For the text-containing cell, return its midpoint in (x, y) coordinate format. 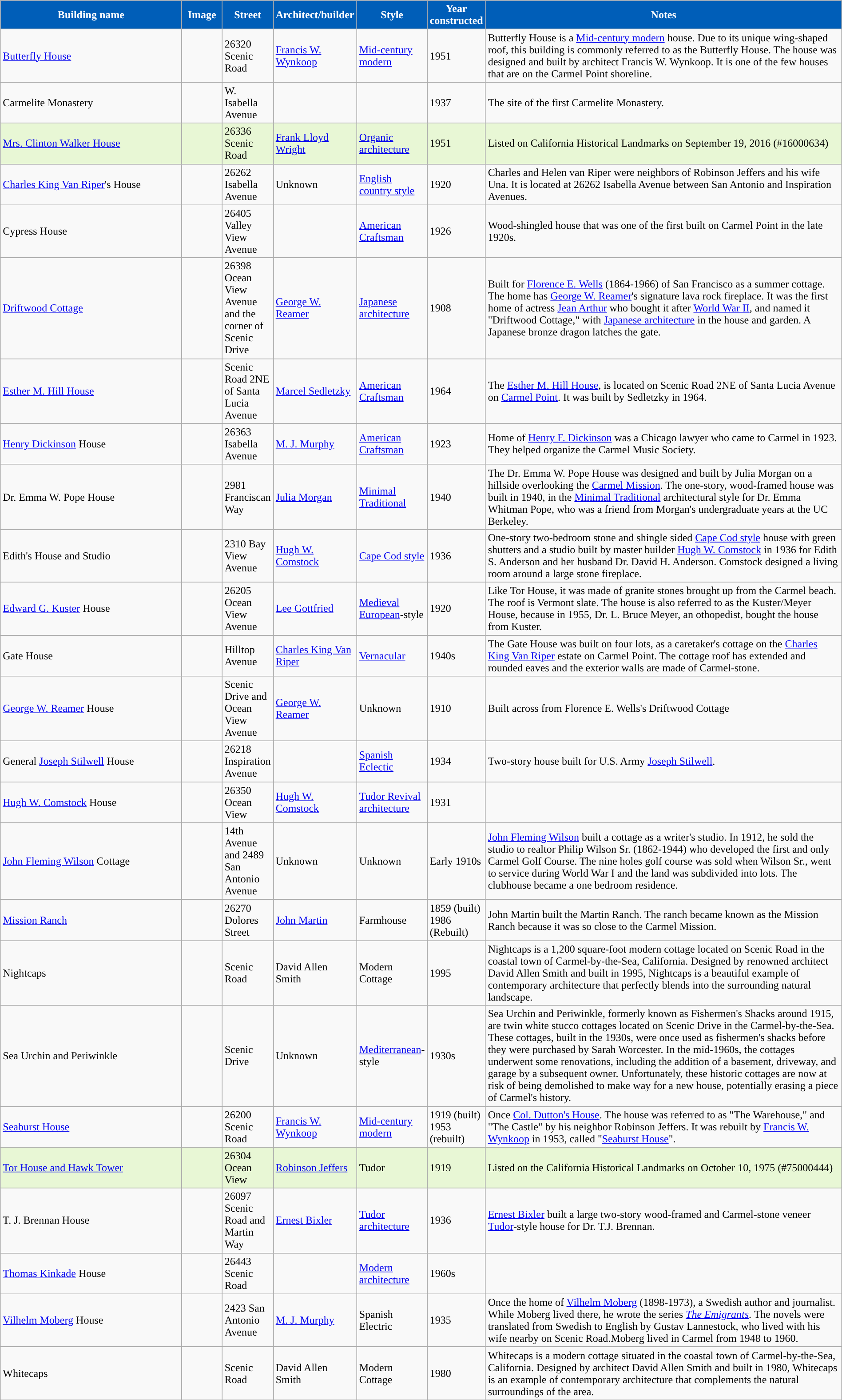
1930s (457, 1056)
Built across from Florence E. Wells's Driftwood Cottage (663, 709)
Vilhelm Moberg House (91, 1320)
Tudor (392, 1168)
1995 (457, 973)
1931 (457, 802)
Thomas Kinkade House (91, 1273)
Tudor architecture (392, 1221)
Nightcaps (91, 973)
Home of Henry F. Dickinson was a Chicago lawyer who came to Carmel in 1923. They helped organize the Carmel Music Society. (663, 444)
1859 (built) 1986 (Rebuilt) (457, 920)
26350 Ocean View (248, 802)
John Martin built the Martin Ranch. The ranch became known as the Mission Ranch because it was so close to the Carmel Mission. (663, 920)
Vernacular (392, 656)
John Fleming Wilson Cottage (91, 861)
Early 1910s (457, 861)
Building name (91, 15)
Year constructed (457, 15)
Scenic Road 2NE of Santa Lucia Avenue (248, 391)
26262 Isabella Avenue (248, 184)
Spanish Eclectic (392, 762)
2310 Bay View Avenue (248, 555)
14th Avenue and 2489 San Antonio Avenue (248, 861)
1940 (457, 497)
Scenic Drive and Ocean View Avenue (248, 709)
Hilltop Avenue (248, 656)
1964 (457, 391)
1908 (457, 308)
Mission Ranch (91, 920)
1940s (457, 656)
26443 Scenic Road (248, 1273)
Marcel Sedletzky (315, 391)
Medieval European-style (392, 609)
Ernest Bixler built a large two-story wood-framed and Carmel-stone veneer Tudor-style house for Dr. T.J. Brennan. (663, 1221)
1935 (457, 1320)
Notes (663, 15)
Henry Dickinson House (91, 444)
Listed on California Historical Landmarks on September 19, 2016 (#16000634) (663, 144)
Mrs. Clinton Walker House (91, 144)
Japanese architecture (392, 308)
1919 (built)1953 (rebuilt) (457, 1127)
1937 (457, 103)
Mediterranean-style (392, 1056)
1926 (457, 231)
1910 (457, 709)
Cypress House (91, 231)
Frank Lloyd Wright (315, 144)
1919 (457, 1168)
26304 Ocean View (248, 1168)
Edith's House and Studio (91, 555)
2981 Franciscan Way (248, 497)
Cape Cod style (392, 555)
Tudor Revival architecture (392, 802)
John Martin (315, 920)
Charles King Van Riper's House (91, 184)
26270 Dolores Street (248, 920)
The site of the first Carmelite Monastery. (663, 103)
1960s (457, 1273)
Lee Gottfried (315, 609)
26205 Ocean View Avenue (248, 609)
Ernest Bixler (315, 1221)
General Joseph Stilwell House (91, 762)
English country style (392, 184)
26336 Scenic Road (248, 144)
Street (248, 15)
Seaburst House (91, 1127)
Organic architecture (392, 144)
Scenic Drive (248, 1056)
1923 (457, 444)
Dr. Emma W. Pope House (91, 497)
W. Isabella Avenue (248, 103)
Modern architecture (392, 1273)
Style (392, 15)
26363 Isabella Avenue (248, 444)
26405 Valley View Avenue (248, 231)
Tor House and Hawk Tower (91, 1168)
Whitecaps (91, 1373)
T. J. Brennan House (91, 1221)
Carmelite Monastery (91, 103)
Wood-shingled house that was one of the first built on Carmel Point in the late 1920s. (663, 231)
Gate House (91, 656)
Two-story house built for U.S. Army Joseph Stilwell. (663, 762)
Sea Urchin and Periwinkle (91, 1056)
26398 Ocean View Avenue and the corner of Scenic Drive (248, 308)
1980 (457, 1373)
Esther M. Hill House (91, 391)
Architect/builder (315, 15)
Hugh W. Comstock House (91, 802)
Julia Morgan (315, 497)
Butterfly House (91, 56)
Edward G. Kuster House (91, 609)
26218 Inspiration Avenue (248, 762)
1934 (457, 762)
26320 Scenic Road (248, 56)
Robinson Jeffers (315, 1168)
George W. Reamer House (91, 709)
Minimal Traditional (392, 497)
Spanish Electric (392, 1320)
26200 Scenic Road (248, 1127)
2423 San Antonio Avenue (248, 1320)
26097 Scenic Road and Martin Way (248, 1221)
The Esther M. Hill House, is located on Scenic Road 2NE of Santa Lucia Avenue on Carmel Point. It was built by Sedletzky in 1964. (663, 391)
Listed on the California Historical Landmarks on October 10, 1975 (#75000444) (663, 1168)
Image (202, 15)
Driftwood Cottage (91, 308)
Farmhouse (392, 920)
Charles King Van Riper (315, 656)
